Return (x, y) of the center of cell containing provided text 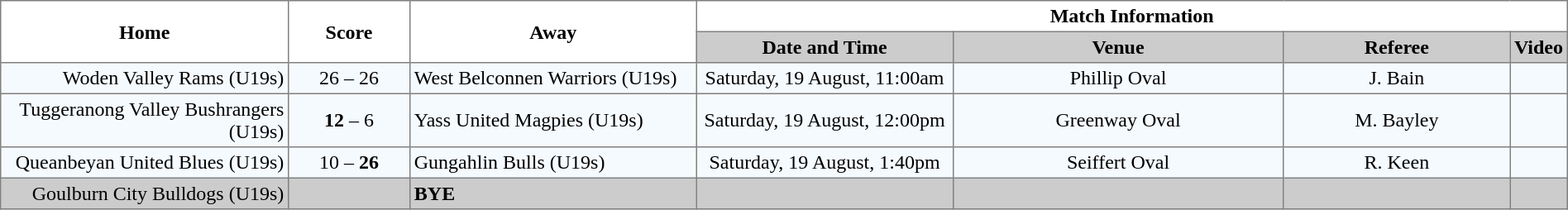
Home (145, 31)
Tuggeranong Valley Bushrangers (U19s) (145, 120)
Yass United Magpies (U19s) (553, 120)
10 – 26 (349, 163)
Saturday, 19 August, 12:00pm (825, 120)
J. Bain (1397, 79)
Phillip Oval (1118, 79)
Score (349, 31)
12 – 6 (349, 120)
Queanbeyan United Blues (U19s) (145, 163)
Match Information (1131, 17)
Away (553, 31)
Referee (1397, 47)
Video (1539, 47)
West Belconnen Warriors (U19s) (553, 79)
Goulburn City Bulldogs (U19s) (145, 193)
Venue (1118, 47)
M. Bayley (1397, 120)
Saturday, 19 August, 1:40pm (825, 163)
BYE (553, 193)
Gungahlin Bulls (U19s) (553, 163)
Seiffert Oval (1118, 163)
R. Keen (1397, 163)
Saturday, 19 August, 11:00am (825, 79)
26 – 26 (349, 79)
Woden Valley Rams (U19s) (145, 79)
Date and Time (825, 47)
Greenway Oval (1118, 120)
